Pinpoint the cell where the given text exists, returning its [x, y] midpoint coordinate. 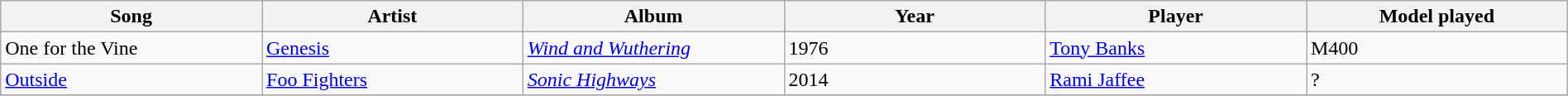
One for the Vine [131, 48]
Player [1176, 17]
Tony Banks [1176, 48]
Song [131, 17]
Genesis [392, 48]
Outside [131, 79]
Rami Jaffee [1176, 79]
Year [915, 17]
2014 [915, 79]
Foo Fighters [392, 79]
Artist [392, 17]
Album [653, 17]
Wind and Wuthering [653, 48]
M400 [1437, 48]
1976 [915, 48]
Model played [1437, 17]
? [1437, 79]
Sonic Highways [653, 79]
